For the text-containing cell, return its midpoint in [X, Y] coordinate format. 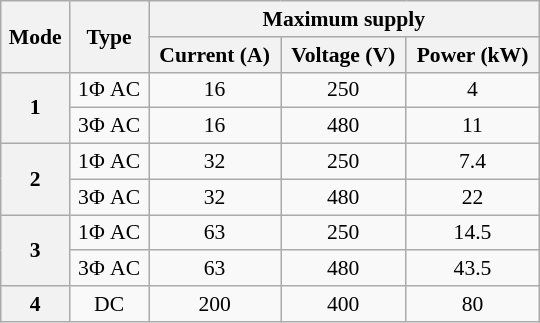
80 [472, 304]
43.5 [472, 269]
Power (kW) [472, 55]
DC [110, 304]
200 [215, 304]
Mode [36, 36]
11 [472, 126]
14.5 [472, 233]
3 [36, 250]
Type [110, 36]
7.4 [472, 162]
22 [472, 197]
1 [36, 108]
Voltage (V) [344, 55]
Maximum supply [344, 19]
400 [344, 304]
2 [36, 180]
Current (A) [215, 55]
